Provide the (X, Y) coordinate of the cell's center where the given text is located.  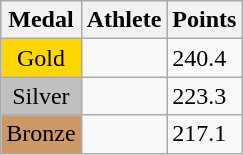
Gold (41, 58)
Bronze (41, 134)
Silver (41, 96)
Medal (41, 20)
223.3 (204, 96)
Points (204, 20)
217.1 (204, 134)
Athlete (124, 20)
240.4 (204, 58)
